Identify which cell holds the provided text, then report its [X, Y] central coordinate. 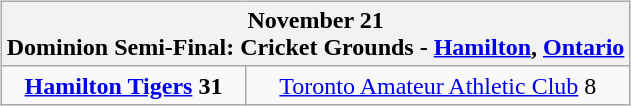
November 21Dominion Semi-Final: Cricket Grounds - Hamilton, Ontario [316, 34]
Toronto Amateur Athletic Club 8 [438, 85]
Hamilton Tigers 31 [124, 85]
